Locate the cell with the specified text and output its (X, Y) center coordinate. 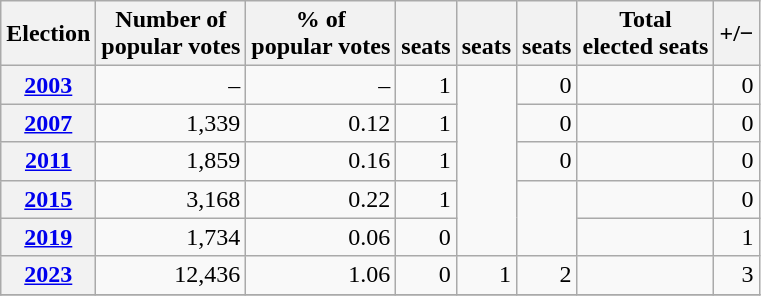
12,436 (171, 275)
0.06 (321, 237)
2015 (48, 199)
3,168 (171, 199)
% ofpopular votes (321, 34)
3 (736, 275)
2011 (48, 161)
+/− (736, 34)
1,734 (171, 237)
1,339 (171, 123)
2019 (48, 237)
Number ofpopular votes (171, 34)
2023 (48, 275)
1,859 (171, 161)
Totalelected seats (646, 34)
Election (48, 34)
0.22 (321, 199)
1.06 (321, 275)
2007 (48, 123)
2 (547, 275)
2003 (48, 85)
0.16 (321, 161)
0.12 (321, 123)
